Search for the cell housing the specified text and yield its [X, Y] center coordinate. 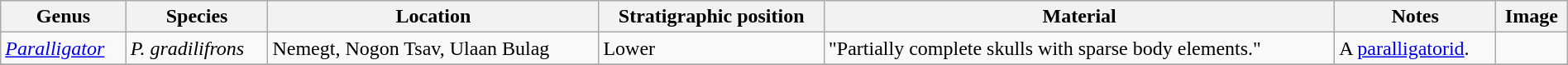
Stratigraphic position [711, 17]
Nemegt, Nogon Tsav, Ulaan Bulag [433, 48]
Notes [1416, 17]
P. gradilifrons [197, 48]
Image [1532, 17]
Genus [64, 17]
Species [197, 17]
A paralligatorid. [1416, 48]
Material [1078, 17]
Lower [711, 48]
Paralligator [64, 48]
Location [433, 17]
"Partially complete skulls with sparse body elements." [1078, 48]
